Provide the [x, y] coordinate of the cell's center where the given text is located.  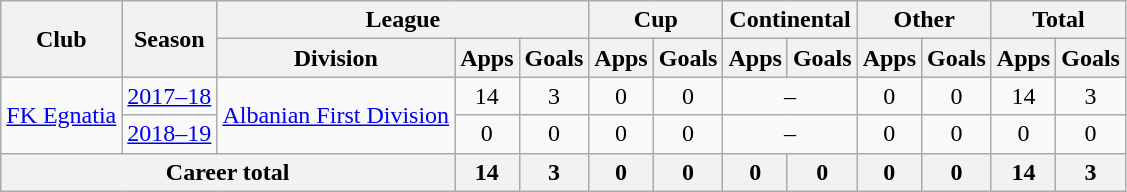
Career total [228, 172]
FK Egnatia [62, 115]
Total [1058, 20]
Cup [656, 20]
2017–18 [170, 96]
2018–19 [170, 134]
Continental [790, 20]
Season [170, 39]
Division [336, 58]
Other [924, 20]
League [403, 20]
Club [62, 39]
Albanian First Division [336, 115]
